Capture the cell that displays the provided text and extract its [X, Y] central coordinate. 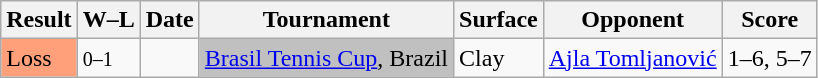
1–6, 5–7 [770, 58]
Clay [499, 58]
Ajla Tomljanović [632, 58]
Surface [499, 20]
Result [39, 20]
Brasil Tennis Cup, Brazil [326, 58]
Loss [39, 58]
Opponent [632, 20]
Date [170, 20]
Score [770, 20]
0–1 [108, 58]
W–L [108, 20]
Tournament [326, 20]
